Return the [x, y] coordinate for the center point of the cell that contains the specified text.  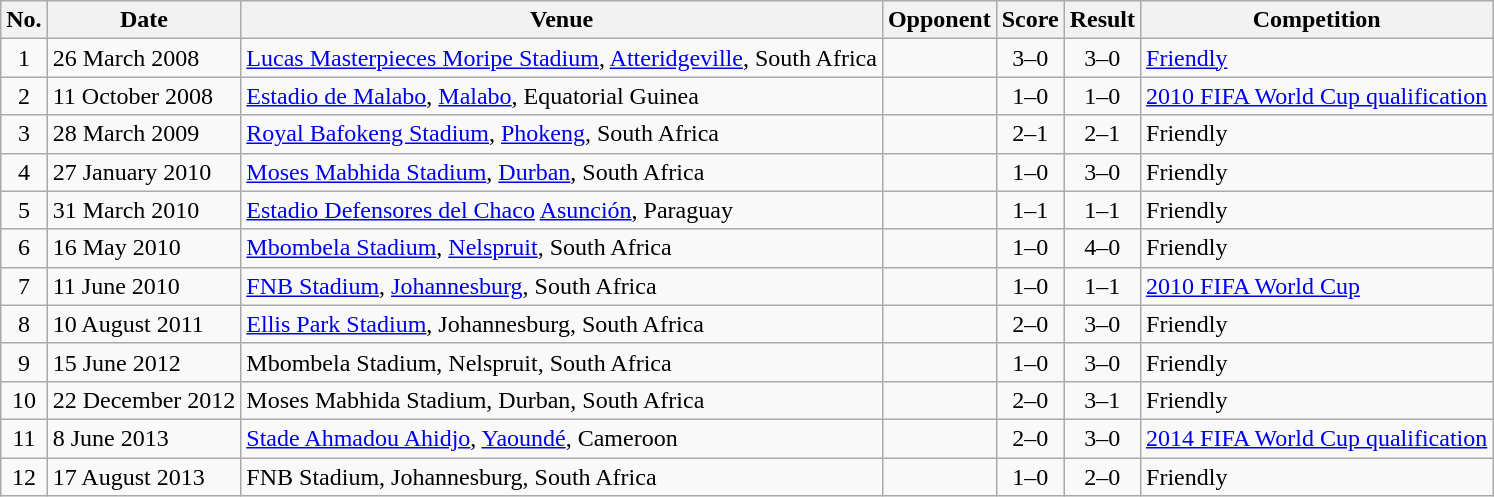
Score [1030, 20]
3–1 [1102, 400]
7 [24, 286]
2 [24, 96]
2010 FIFA World Cup qualification [1317, 96]
1 [24, 58]
Royal Bafokeng Stadium, Phokeng, South Africa [562, 134]
4–0 [1102, 248]
10 August 2011 [144, 324]
2010 FIFA World Cup [1317, 286]
27 January 2010 [144, 172]
4 [24, 172]
Date [144, 20]
26 March 2008 [144, 58]
31 March 2010 [144, 210]
16 May 2010 [144, 248]
Ellis Park Stadium, Johannesburg, South Africa [562, 324]
11 June 2010 [144, 286]
9 [24, 362]
Opponent [939, 20]
Stade Ahmadou Ahidjo, Yaoundé, Cameroon [562, 438]
11 [24, 438]
Lucas Masterpieces Moripe Stadium, Atteridgeville, South Africa [562, 58]
2014 FIFA World Cup qualification [1317, 438]
11 October 2008 [144, 96]
5 [24, 210]
12 [24, 477]
No. [24, 20]
28 March 2009 [144, 134]
17 August 2013 [144, 477]
22 December 2012 [144, 400]
8 June 2013 [144, 438]
8 [24, 324]
Result [1102, 20]
Competition [1317, 20]
Estadio de Malabo, Malabo, Equatorial Guinea [562, 96]
3 [24, 134]
15 June 2012 [144, 362]
Venue [562, 20]
6 [24, 248]
10 [24, 400]
Estadio Defensores del Chaco Asunción, Paraguay [562, 210]
